Search for the cell housing the specified text and yield its [X, Y] center coordinate. 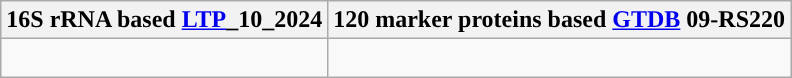
120 marker proteins based GTDB 09-RS220 [560, 20]
16S rRNA based LTP_10_2024 [164, 20]
